Output the (X, Y) coordinate of the center of the cell containing the given text.  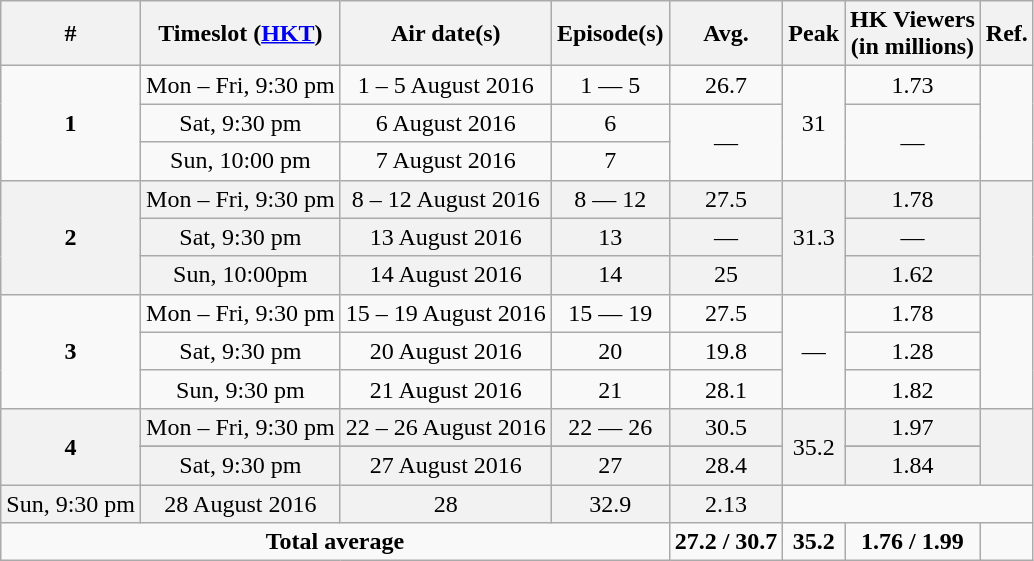
30.5 (726, 427)
1 – 5 August 2016 (446, 85)
27 (610, 465)
27.2 / 30.7 (726, 542)
1.76 / 1.99 (913, 542)
21 (610, 389)
31 (814, 123)
8 — 12 (610, 199)
32.9 (610, 503)
Ref. (1006, 34)
1.62 (913, 275)
26.7 (726, 85)
6 (610, 123)
1.82 (913, 389)
22 – 26 August 2016 (446, 427)
Episode(s) (610, 34)
28.1 (726, 389)
# (71, 34)
HK Viewers(in millions) (913, 34)
1.73 (913, 85)
13 August 2016 (446, 237)
15 – 19 August 2016 (446, 313)
8 – 12 August 2016 (446, 199)
1 — 5 (610, 85)
28 (446, 503)
19.8 (726, 351)
6 August 2016 (446, 123)
7 August 2016 (446, 161)
Air date(s) (446, 34)
3 (71, 351)
20 (610, 351)
28.4 (726, 465)
22 — 26 (610, 427)
Total average (335, 542)
Peak (814, 34)
Avg. (726, 34)
25 (726, 275)
21 August 2016 (446, 389)
27 August 2016 (446, 465)
14 (610, 275)
Sun, 10:00 pm (241, 161)
Sun, 10:00pm (241, 275)
1.28 (913, 351)
1.97 (913, 427)
1 (71, 123)
4 (71, 446)
13 (610, 237)
7 (610, 161)
28 August 2016 (241, 503)
31.3 (814, 237)
2.13 (726, 503)
1.84 (913, 465)
2 (71, 237)
14 August 2016 (446, 275)
20 August 2016 (446, 351)
15 — 19 (610, 313)
Timeslot (HKT) (241, 34)
